Extract the [X, Y] coordinate from the center of the cell holding the provided text.  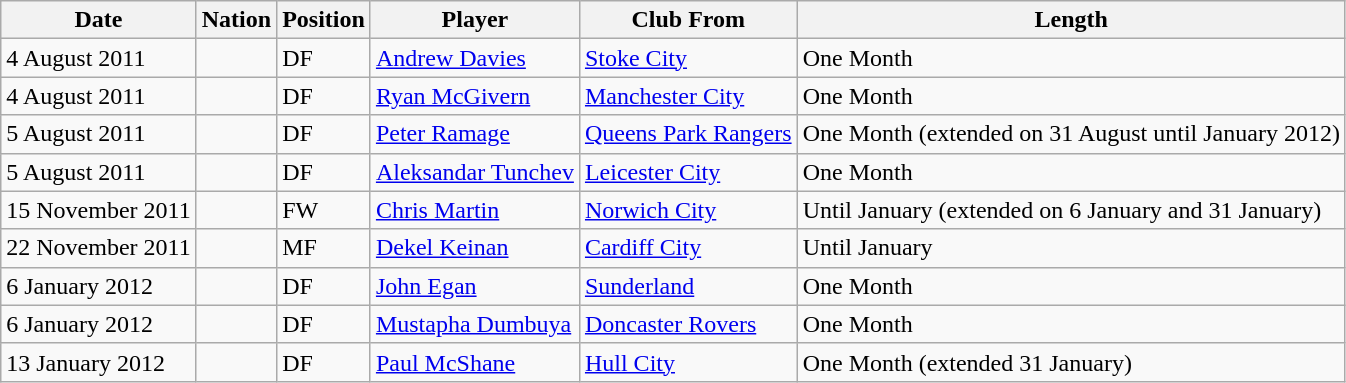
Chris Martin [474, 210]
Until January (extended on 6 January and 31 January) [1071, 210]
MF [324, 248]
Aleksandar Tunchev [474, 172]
Mustapha Dumbuya [474, 324]
Peter Ramage [474, 134]
One Month (extended on 31 August until January 2012) [1071, 134]
Stoke City [688, 58]
FW [324, 210]
13 January 2012 [98, 362]
Queens Park Rangers [688, 134]
Andrew Davies [474, 58]
Norwich City [688, 210]
Dekel Keinan [474, 248]
Leicester City [688, 172]
Position [324, 20]
Nation [236, 20]
15 November 2011 [98, 210]
Date [98, 20]
Ryan McGivern [474, 96]
John Egan [474, 286]
Club From [688, 20]
Sunderland [688, 286]
One Month (extended 31 January) [1071, 362]
Until January [1071, 248]
Manchester City [688, 96]
Player [474, 20]
Length [1071, 20]
Doncaster Rovers [688, 324]
Hull City [688, 362]
Cardiff City [688, 248]
Paul McShane [474, 362]
22 November 2011 [98, 248]
